From the cell containing the given text, extract its center point as (X, Y) coordinate. 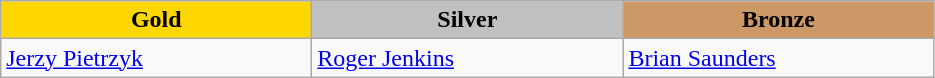
Gold (156, 20)
Jerzy Pietrzyk (156, 58)
Bronze (778, 20)
Brian Saunders (778, 58)
Roger Jenkins (468, 58)
Silver (468, 20)
